Identify which cell holds the provided text, then report its [x, y] central coordinate. 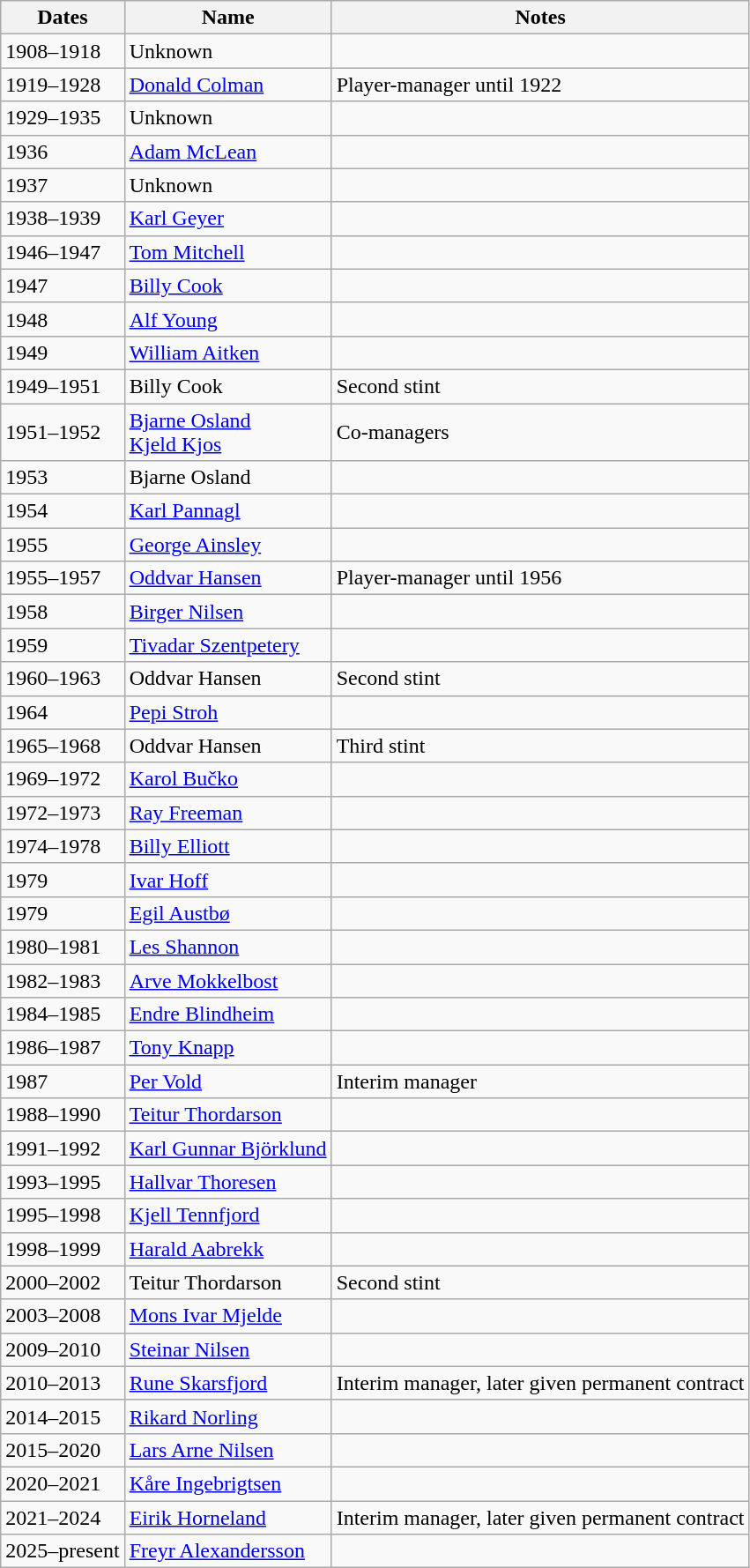
1949–1951 [63, 386]
Steinar Nilsen [227, 1349]
Third stint [540, 746]
1987 [63, 1081]
1965–1968 [63, 746]
1982–1983 [63, 981]
Dates [63, 18]
1951–1952 [63, 432]
Harald Aabrekk [227, 1249]
Alf Young [227, 319]
Les Shannon [227, 947]
Rikard Norling [227, 1416]
1937 [63, 185]
Birger Nilsen [227, 612]
1974–1978 [63, 846]
1946–1947 [63, 252]
Egil Austbø [227, 913]
Player-manager until 1956 [540, 578]
Adam McLean [227, 152]
1958 [63, 612]
Endre Blindheim [227, 1014]
1919–1928 [63, 85]
Tivadar Szentpetery [227, 645]
Bjarne Osland Kjeld Kjos [227, 432]
Billy Elliott [227, 846]
2000–2002 [63, 1282]
Arve Mokkelbost [227, 981]
1953 [63, 478]
Ray Freeman [227, 813]
2003–2008 [63, 1316]
Rune Skarsfjord [227, 1383]
Tony Knapp [227, 1048]
Mons Ivar Mjelde [227, 1316]
George Ainsley [227, 545]
Notes [540, 18]
1938–1939 [63, 219]
Tom Mitchell [227, 252]
Kjell Tennfjord [227, 1215]
Name [227, 18]
Pepi Stroh [227, 712]
Lars Arne Nilsen [227, 1450]
Donald Colman [227, 85]
2020–2021 [63, 1483]
1948 [63, 319]
Freyr Alexandersson [227, 1551]
Ivar Hoff [227, 880]
1954 [63, 511]
Interim manager [540, 1081]
1980–1981 [63, 947]
Karl Pannagl [227, 511]
2025–present [63, 1551]
1984–1985 [63, 1014]
2021–2024 [63, 1517]
1993–1995 [63, 1182]
1955 [63, 545]
1947 [63, 286]
1908–1918 [63, 51]
1986–1987 [63, 1048]
1964 [63, 712]
1988–1990 [63, 1115]
Hallvar Thoresen [227, 1182]
1991–1992 [63, 1148]
2009–2010 [63, 1349]
1960–1963 [63, 679]
2015–2020 [63, 1450]
Kåre Ingebrigtsen [227, 1483]
Eirik Horneland [227, 1517]
Karl Geyer [227, 219]
Karl Gunnar Björklund [227, 1148]
1998–1999 [63, 1249]
Karol Bučko [227, 779]
Co-managers [540, 432]
Bjarne Osland [227, 478]
2014–2015 [63, 1416]
1972–1973 [63, 813]
William Aitken [227, 353]
1936 [63, 152]
1969–1972 [63, 779]
1959 [63, 645]
1955–1957 [63, 578]
Per Vold [227, 1081]
Player-manager until 1922 [540, 85]
1995–1998 [63, 1215]
1929–1935 [63, 118]
2010–2013 [63, 1383]
1949 [63, 353]
